Search for the cell housing the specified text and yield its [x, y] center coordinate. 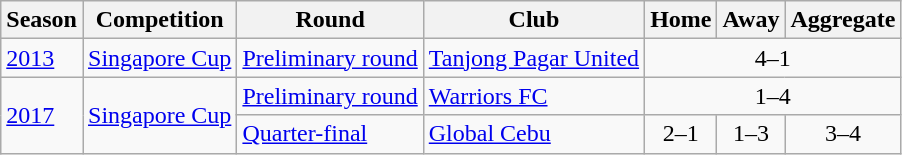
Warriors FC [534, 96]
Competition [159, 20]
4–1 [773, 58]
2–1 [681, 134]
1–4 [773, 96]
Season [42, 20]
Club [534, 20]
2017 [42, 115]
Away [751, 20]
1–3 [751, 134]
3–4 [843, 134]
Home [681, 20]
Aggregate [843, 20]
Tanjong Pagar United [534, 58]
Quarter-final [330, 134]
Round [330, 20]
2013 [42, 58]
Global Cebu [534, 134]
